Extract the [x, y] coordinate from the center of the cell holding the provided text.  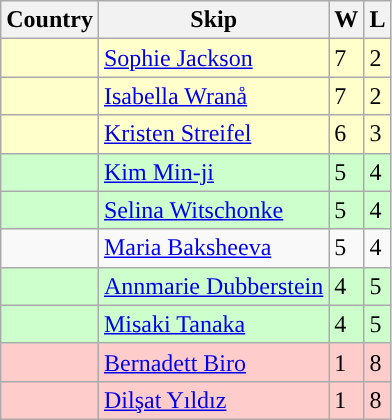
Selina Witschonke [213, 210]
L [378, 20]
Bernadett Biro [213, 362]
6 [346, 134]
Kristen Streifel [213, 134]
Dilşat Yıldız [213, 400]
Maria Baksheeva [213, 248]
Misaki Tanaka [213, 324]
Sophie Jackson [213, 58]
Kim Min-ji [213, 172]
3 [378, 134]
Annmarie Dubberstein [213, 286]
Country [50, 20]
Isabella Wranå [213, 96]
W [346, 20]
Skip [213, 20]
